Search for the cell housing the specified text and yield its [X, Y] center coordinate. 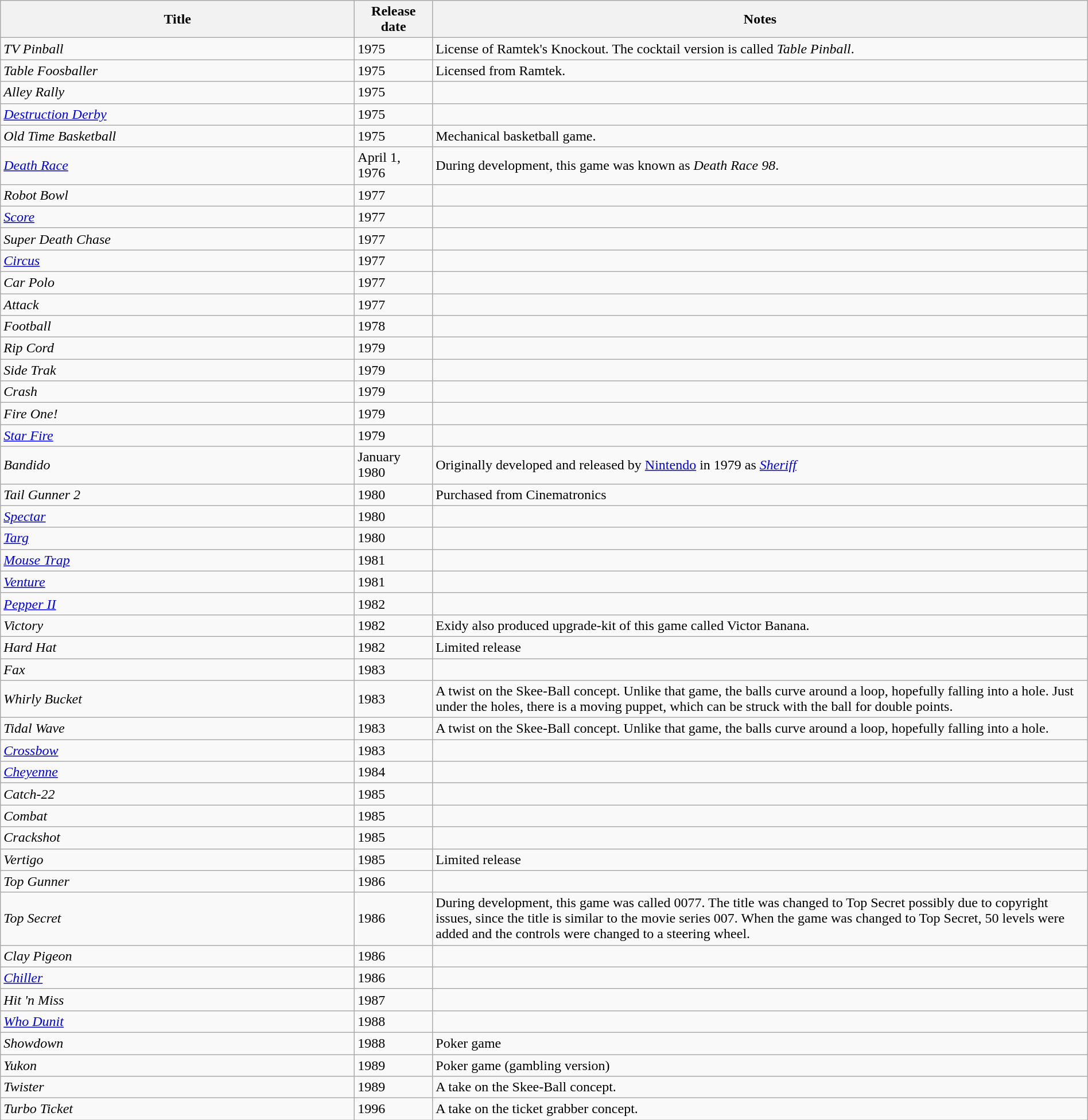
1984 [394, 772]
Yukon [178, 1065]
During development, this game was known as Death Race 98. [760, 165]
Poker game (gambling version) [760, 1065]
Side Trak [178, 370]
Star Fire [178, 435]
Catch-22 [178, 794]
Victory [178, 625]
Robot Bowl [178, 195]
Football [178, 326]
Notes [760, 20]
Table Foosballer [178, 71]
Car Polo [178, 282]
Fire One! [178, 414]
Crash [178, 392]
Licensed from Ramtek. [760, 71]
Hit 'n Miss [178, 1000]
Hard Hat [178, 647]
April 1, 1976 [394, 165]
Clay Pigeon [178, 956]
A take on the ticket grabber concept. [760, 1109]
Rip Cord [178, 348]
Fax [178, 670]
Death Race [178, 165]
Title [178, 20]
Alley Rally [178, 92]
Old Time Basketball [178, 136]
Destruction Derby [178, 114]
Whirly Bucket [178, 699]
Twister [178, 1087]
License of Ramtek's Knockout. The cocktail version is called Table Pinball. [760, 49]
Crossbow [178, 750]
Spectar [178, 516]
Top Secret [178, 919]
Chiller [178, 978]
Super Death Chase [178, 239]
Poker game [760, 1043]
Release date [394, 20]
Turbo Ticket [178, 1109]
Purchased from Cinematronics [760, 495]
1996 [394, 1109]
Showdown [178, 1043]
Combat [178, 816]
Venture [178, 582]
1978 [394, 326]
Who Dunit [178, 1021]
TV Pinball [178, 49]
A take on the Skee-Ball concept. [760, 1087]
Top Gunner [178, 881]
Cheyenne [178, 772]
Bandido [178, 465]
Originally developed and released by Nintendo in 1979 as Sheriff [760, 465]
Mouse Trap [178, 560]
1987 [394, 1000]
Vertigo [178, 860]
Tidal Wave [178, 729]
Pepper II [178, 604]
Targ [178, 538]
Attack [178, 305]
A twist on the Skee-Ball concept. Unlike that game, the balls curve around a loop, hopefully falling into a hole. [760, 729]
January 1980 [394, 465]
Circus [178, 260]
Score [178, 217]
Mechanical basketball game. [760, 136]
Tail Gunner 2 [178, 495]
Exidy also produced upgrade-kit of this game called Victor Banana. [760, 625]
Crackshot [178, 838]
